Provide the (x, y) coordinate of the cell's center where the given text is located.  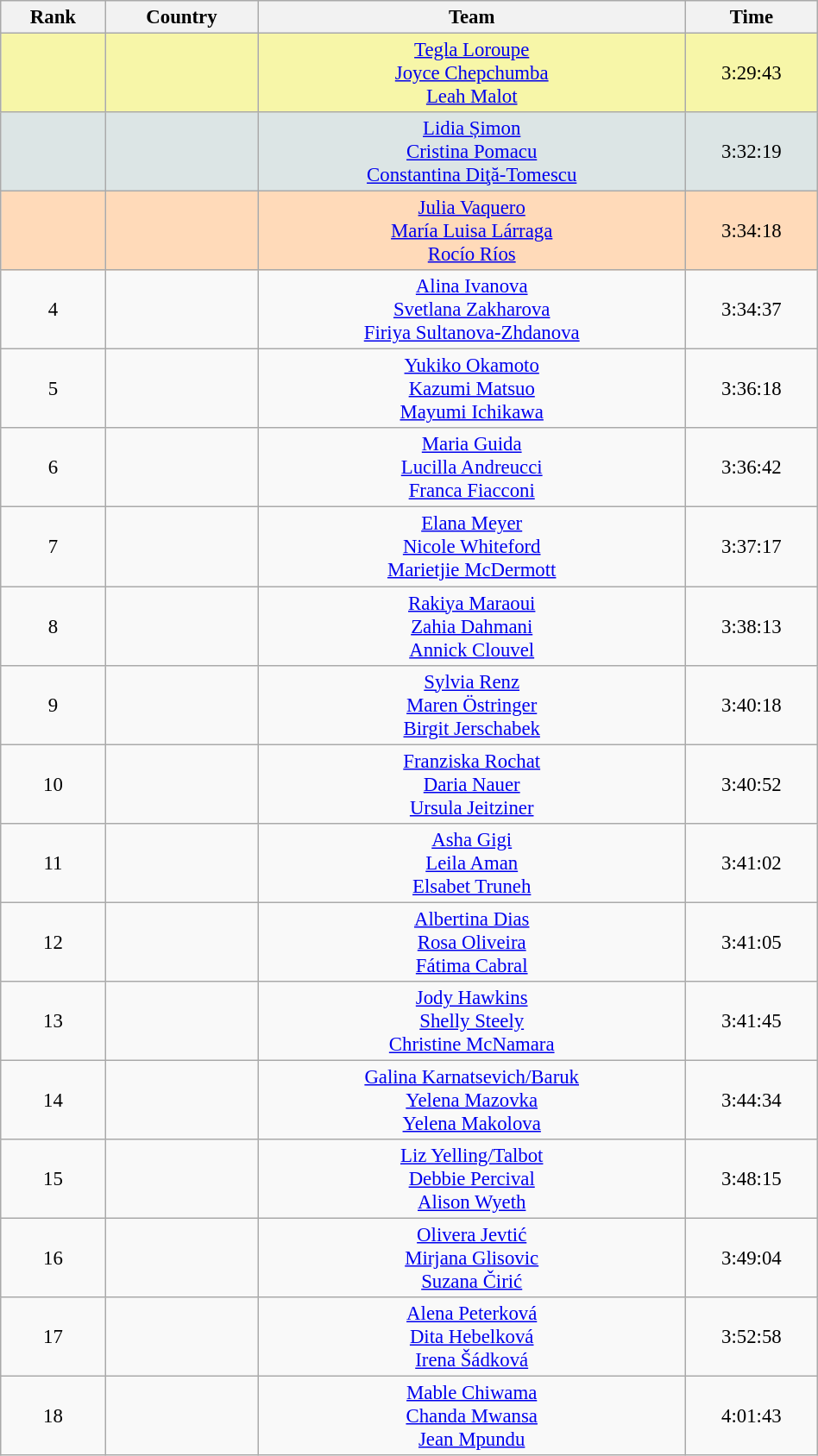
3:32:19 (752, 152)
Rakiya MaraouiZahia DahmaniAnnick Clouvel (472, 626)
Franziska RochatDaria NauerUrsula Jeitziner (472, 784)
3:36:42 (752, 468)
Team (472, 17)
15 (53, 1179)
3:37:17 (752, 547)
Liz Yelling/TalbotDebbie PercivalAlison Wyeth (472, 1179)
Alena PeterkováDita HebelkováIrena Šádková (472, 1337)
Maria GuidaLucilla AndreucciFranca Fiacconi (472, 468)
Albertina DiasRosa OliveiraFátima Cabral (472, 942)
3:41:02 (752, 863)
16 (53, 1258)
3:52:58 (752, 1337)
Rank (53, 17)
3:41:05 (752, 942)
13 (53, 1021)
3:29:43 (752, 73)
Jody HawkinsShelly SteelyChristine McNamara (472, 1021)
Country (181, 17)
3:34:18 (752, 231)
3:41:45 (752, 1021)
Alina IvanovaSvetlana ZakharovaFiriya Sultanova-Zhdanova (472, 310)
7 (53, 547)
3:34:37 (752, 310)
14 (53, 1100)
12 (53, 942)
3:44:34 (752, 1100)
Asha GigiLeila AmanElsabet Truneh (472, 863)
9 (53, 705)
Olivera JevtićMirjana GlisovicSuzana Čirić (472, 1258)
10 (53, 784)
Sylvia RenzMaren ÖstringerBirgit Jerschabek (472, 705)
3:40:18 (752, 705)
Lidia ȘimonCristina PomacuConstantina Diţă-Tomescu (472, 152)
6 (53, 468)
Tegla LoroupeJoyce ChepchumbaLeah Malot (472, 73)
Julia VaqueroMaría Luisa LárragaRocío Ríos (472, 231)
18 (53, 1416)
3:40:52 (752, 784)
Time (752, 17)
5 (53, 389)
4:01:43 (752, 1416)
Elana MeyerNicole WhitefordMarietjie McDermott (472, 547)
4 (53, 310)
3:36:18 (752, 389)
Yukiko OkamotoKazumi MatsuoMayumi Ichikawa (472, 389)
8 (53, 626)
3:38:13 (752, 626)
Galina Karnatsevich/BarukYelena MazovkaYelena Makolova (472, 1100)
11 (53, 863)
17 (53, 1337)
3:48:15 (752, 1179)
3:49:04 (752, 1258)
Mable ChiwamaChanda MwansaJean Mpundu (472, 1416)
